Detect which cell encompasses the target text, then output its [X, Y] center coordinate. 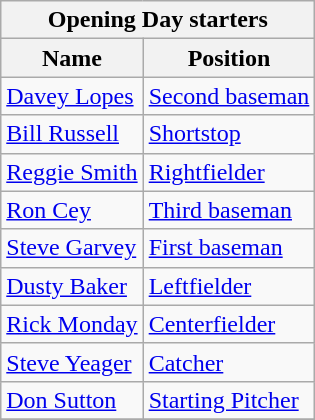
First baseman [229, 248]
Rick Monday [72, 324]
Second baseman [229, 96]
Centerfielder [229, 324]
Opening Day starters [158, 20]
Steve Yeager [72, 362]
Leftfielder [229, 286]
Don Sutton [72, 400]
Bill Russell [72, 134]
Name [72, 58]
Steve Garvey [72, 248]
Shortstop [229, 134]
Catcher [229, 362]
Starting Pitcher [229, 400]
Rightfielder [229, 172]
Position [229, 58]
Ron Cey [72, 210]
Davey Lopes [72, 96]
Dusty Baker [72, 286]
Reggie Smith [72, 172]
Third baseman [229, 210]
